Scan for the cell matching the given text and deliver its [X, Y] coordinate at center. 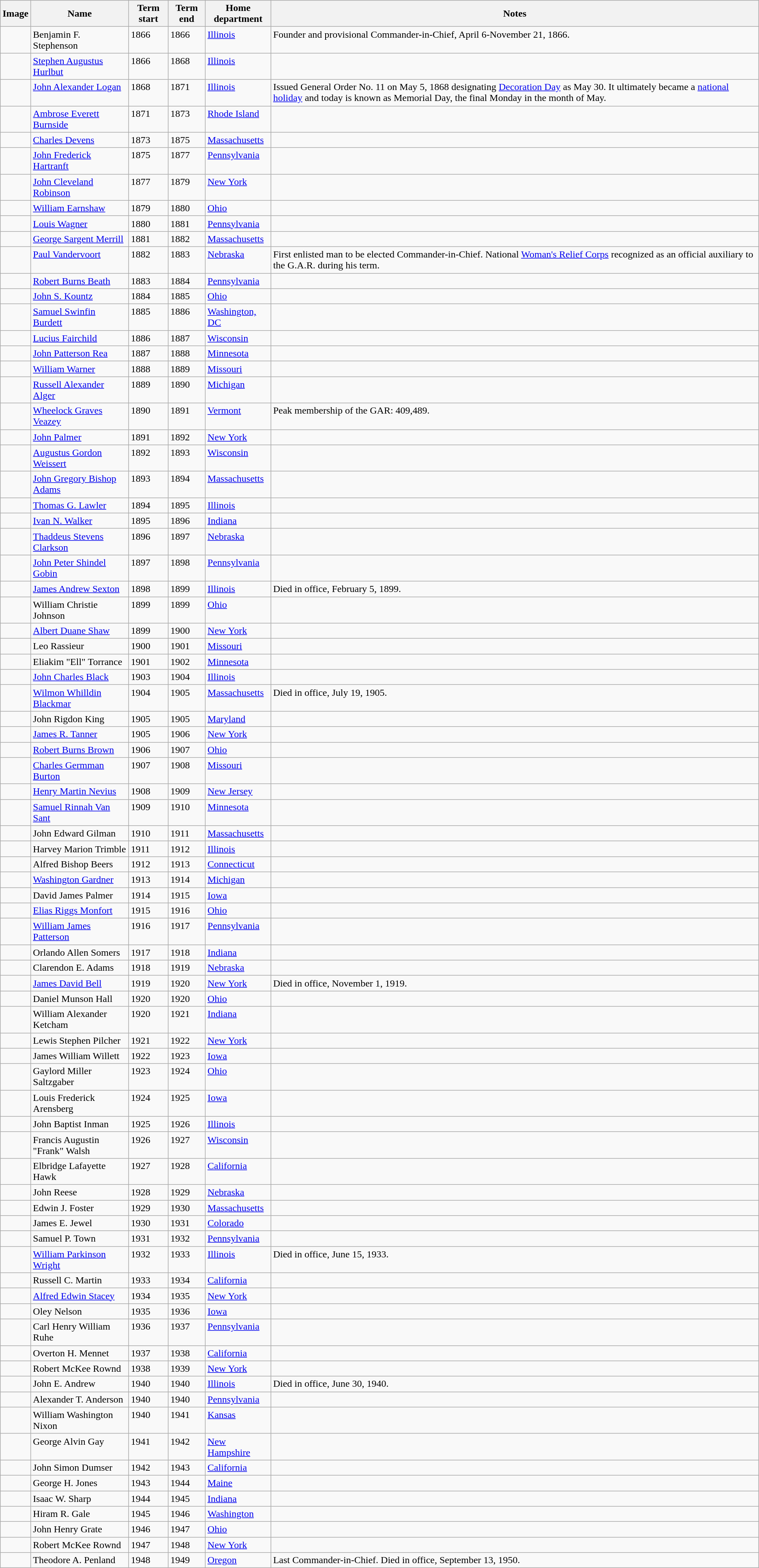
William Parkinson Wright [79, 1259]
William James Patterson [79, 932]
Connecticut [238, 864]
Image [15, 14]
Died in office, June 30, 1940. [515, 1384]
William Washington Nixon [79, 1420]
Washington, DC [238, 317]
Charles Germman Burton [79, 770]
William Earnshaw [79, 208]
John E. Andrew [79, 1384]
First enlisted man to be elected Commander-in-Chief. National Woman's Relief Corps recognized as an official auxiliary to the G.A.R. during his term. [515, 260]
Homedepartment [238, 14]
Albert Duane Shaw [79, 631]
Peak membership of the GAR: 409,489. [515, 416]
George Alvin Gay [79, 1447]
John Patterson Rea [79, 354]
New Hampshire [238, 1447]
Notes [515, 14]
Theodore A. Penland [79, 1560]
John Frederick Hartranft [79, 161]
Alfred Bishop Beers [79, 864]
Founder and provisional Commander-in-Chief, April 6-November 21, 1866. [515, 40]
Gaylord Miller Saltzgaber [79, 1077]
Ambrose Everett Burnside [79, 119]
John Reese [79, 1192]
Russell C. Martin [79, 1281]
New Jersey [238, 792]
John Baptist Inman [79, 1124]
John Henry Grate [79, 1529]
1949 [187, 1560]
John Rigdon King [79, 719]
William Warner [79, 369]
David James Palmer [79, 895]
Daniel Munson Hall [79, 999]
Louis Frederick Arensberg [79, 1103]
Augustus Gordon Weissert [79, 458]
George Sargent Merrill [79, 239]
William Christie Johnson [79, 610]
Kansas [238, 1420]
James David Bell [79, 983]
Oregon [238, 1560]
Colorado [238, 1223]
Edwin J. Foster [79, 1208]
Died in office, November 1, 1919. [515, 983]
Alexander T. Anderson [79, 1399]
Henry Martin Nevius [79, 792]
Paul Vandervoort [79, 260]
Maine [238, 1483]
Maryland [238, 719]
Died in office, June 15, 1933. [515, 1259]
Samuel Rinnah Van Sant [79, 813]
Oley Nelson [79, 1311]
John S. Kountz [79, 296]
1939 [187, 1369]
Samuel P. Town [79, 1239]
George H. Jones [79, 1483]
James R. Tanner [79, 734]
1903 [148, 677]
John Gregory Bishop Adams [79, 484]
Thaddeus Stevens Clarkson [79, 542]
Wheelock Graves Veazey [79, 416]
Robert Burns Beath [79, 281]
Lucius Fairchild [79, 338]
Washington [238, 1514]
John Peter Shindel Gobin [79, 568]
Died in office, July 19, 1905. [515, 698]
John Palmer [79, 437]
Elias Riggs Monfort [79, 911]
John Cleveland Robinson [79, 187]
Samuel Swinfin Burdett [79, 317]
Washington Gardner [79, 879]
Thomas G. Lawler [79, 505]
Clarendon E. Adams [79, 968]
Last Commander-in-Chief. Died in office, September 13, 1950. [515, 1560]
James William Willett [79, 1056]
Benjamin F. Stephenson [79, 40]
Eliakim "Ell" Torrance [79, 662]
Elbridge Lafayette Hawk [79, 1171]
Term start [148, 14]
Leo Rassieur [79, 646]
John Alexander Logan [79, 92]
1902 [187, 662]
William Alexander Ketcham [79, 1019]
Lewis Stephen Pilcher [79, 1040]
Name [79, 14]
Orlando Allen Somers [79, 952]
Wilmon Whilldin Blackmar [79, 698]
James Andrew Sexton [79, 589]
Russell Alexander Alger [79, 390]
Harvey Marion Trimble [79, 849]
Stephen Augustus Hurlbut [79, 66]
Charles Devens [79, 140]
Carl Henry William Ruhe [79, 1332]
Hiram R. Gale [79, 1514]
James E. Jewel [79, 1223]
Francis Augustin "Frank" Walsh [79, 1145]
Vermont [238, 416]
Died in office, February 5, 1899. [515, 589]
John Charles Black [79, 677]
John Simon Dumser [79, 1467]
Term end [187, 14]
Louis Wagner [79, 223]
Robert Burns Brown [79, 750]
Ivan N. Walker [79, 521]
John Edward Gilman [79, 833]
Isaac W. Sharp [79, 1498]
Alfred Edwin Stacey [79, 1296]
Rhode Island [238, 119]
Overton H. Mennet [79, 1353]
